Extract the [x, y] coordinate from the center of the cell holding the provided text.  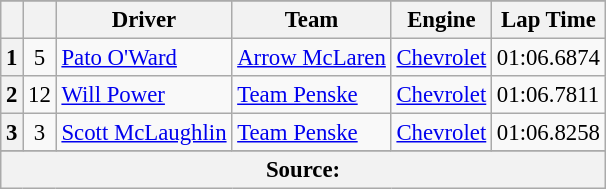
Lap Time [549, 20]
01:06.7811 [549, 95]
Will Power [144, 95]
Source: [304, 170]
2 [12, 95]
1 [12, 58]
12 [40, 95]
5 [40, 58]
Arrow McLaren [312, 58]
Scott McLaughlin [144, 133]
01:06.8258 [549, 133]
Driver [144, 20]
Team [312, 20]
Engine [441, 20]
01:06.6874 [549, 58]
Pato O'Ward [144, 58]
